Return (x, y) of the center of cell containing provided text 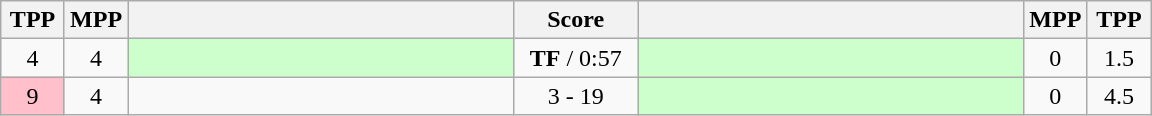
TF / 0:57 (576, 58)
3 - 19 (576, 96)
1.5 (1119, 58)
9 (33, 96)
Score (576, 20)
4.5 (1119, 96)
